For the text-containing cell, return its midpoint in (x, y) coordinate format. 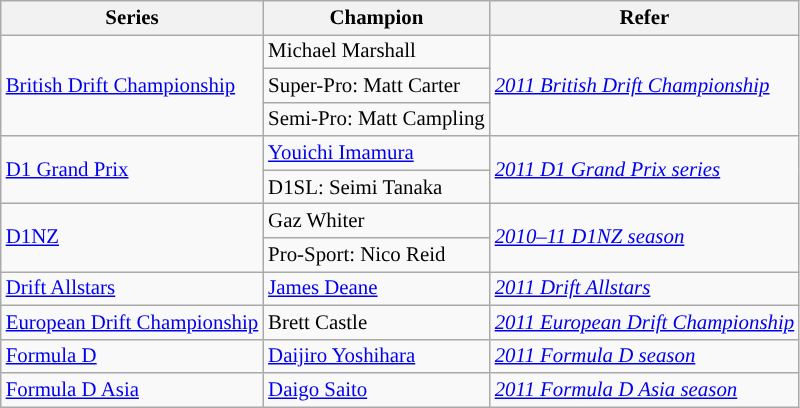
2011 British Drift Championship (644, 85)
James Deane (376, 288)
Gaz Whiter (376, 221)
Michael Marshall (376, 51)
European Drift Championship (132, 322)
Daijiro Yoshihara (376, 356)
Refer (644, 18)
British Drift Championship (132, 85)
2011 Formula D season (644, 356)
Drift Allstars (132, 288)
2010–11 D1NZ season (644, 238)
2011 European Drift Championship (644, 322)
2011 Formula D Asia season (644, 390)
Daigo Saito (376, 390)
Youichi Imamura (376, 153)
Super-Pro: Matt Carter (376, 85)
Semi-Pro: Matt Campling (376, 119)
Pro-Sport: Nico Reid (376, 255)
2011 D1 Grand Prix series (644, 170)
Formula D (132, 356)
D1SL: Seimi Tanaka (376, 187)
Brett Castle (376, 322)
D1NZ (132, 238)
Series (132, 18)
Formula D Asia (132, 390)
Champion (376, 18)
2011 Drift Allstars (644, 288)
D1 Grand Prix (132, 170)
